For the text-containing cell, return its midpoint in [X, Y] coordinate format. 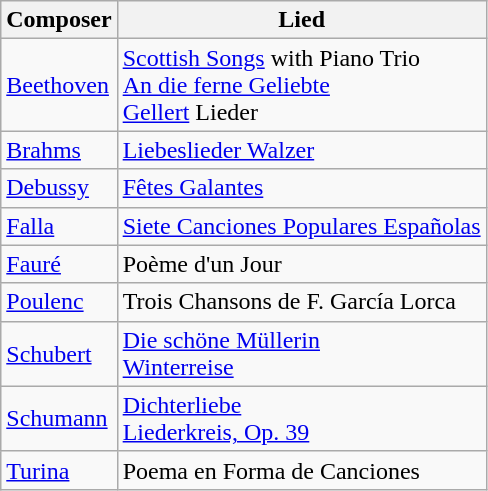
Fêtes Galantes [302, 188]
Lied [302, 20]
Composer [59, 20]
Poema en Forma de Canciones [302, 470]
Debussy [59, 188]
Siete Canciones Populares Españolas [302, 226]
Trois Chansons de F. García Lorca [302, 302]
Die schöne MüllerinWinterreise [302, 354]
Falla [59, 226]
Poème d'un Jour [302, 264]
Scottish Songs with Piano TrioAn die ferne GeliebteGellert Lieder [302, 85]
Liebeslieder Walzer [302, 150]
Schumann [59, 418]
Turina [59, 470]
DichterliebeLiederkreis, Op. 39 [302, 418]
Fauré [59, 264]
Poulenc [59, 302]
Beethoven [59, 85]
Brahms [59, 150]
Schubert [59, 354]
